From the cell containing the given text, extract its center point as (X, Y) coordinate. 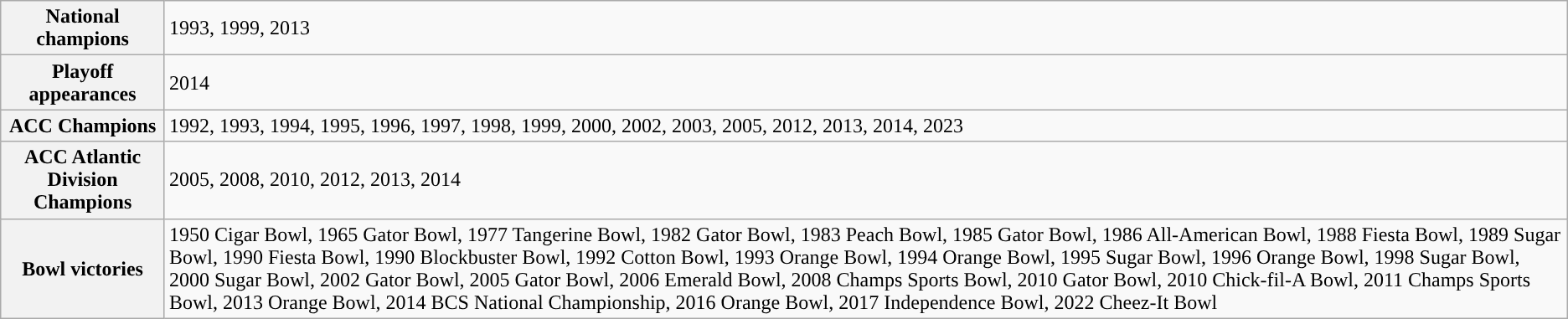
2014 (866, 82)
National champions (83, 28)
1992, 1993, 1994, 1995, 1996, 1997, 1998, 1999, 2000, 2002, 2003, 2005, 2012, 2013, 2014, 2023 (866, 126)
1993, 1999, 2013 (866, 28)
ACC Champions (83, 126)
Playoff appearances (83, 82)
ACC Atlantic Division Champions (83, 180)
2005, 2008, 2010, 2012, 2013, 2014 (866, 180)
Bowl victories (83, 268)
